From the cell containing the given text, extract its center point as (X, Y) coordinate. 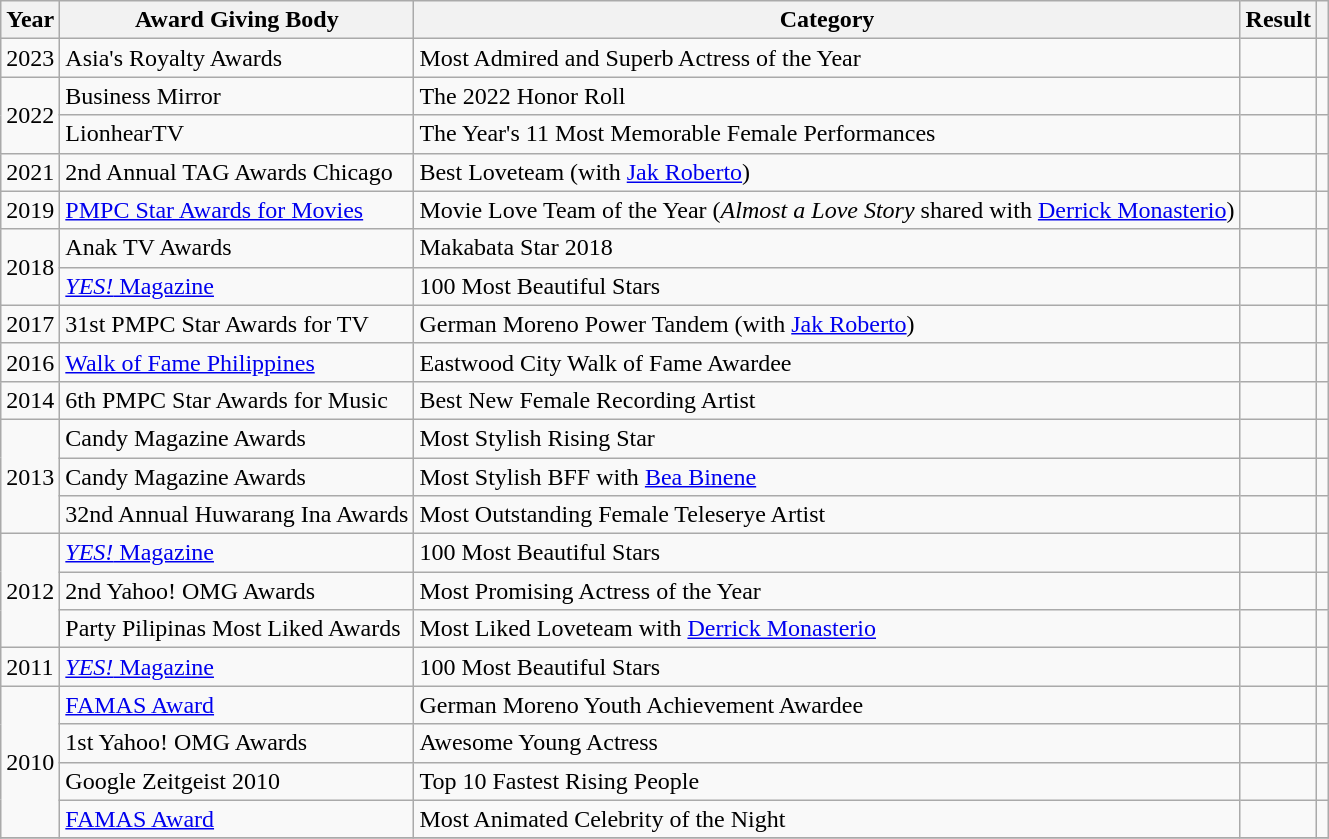
LionhearTV (237, 134)
Most Liked Loveteam with Derrick Monasterio (827, 629)
Makabata Star 2018 (827, 248)
31st PMPC Star Awards for TV (237, 324)
2010 (30, 762)
Most Stylish BFF with Bea Binene (827, 477)
2nd Annual TAG Awards Chicago (237, 172)
Movie Love Team of the Year (Almost a Love Story shared with Derrick Monasterio) (827, 210)
PMPC Star Awards for Movies (237, 210)
Year (30, 20)
2018 (30, 267)
2017 (30, 324)
Result (1278, 20)
Most Outstanding Female Teleserye Artist (827, 515)
Award Giving Body (237, 20)
The 2022 Honor Roll (827, 96)
32nd Annual Huwarang Ina Awards (237, 515)
Top 10 Fastest Rising People (827, 781)
2016 (30, 362)
2023 (30, 58)
2022 (30, 115)
2019 (30, 210)
6th PMPC Star Awards for Music (237, 400)
Most Admired and Superb Actress of the Year (827, 58)
Best New Female Recording Artist (827, 400)
Best Loveteam (with Jak Roberto) (827, 172)
2011 (30, 667)
German Moreno Power Tandem (with Jak Roberto) (827, 324)
Asia's Royalty Awards (237, 58)
2nd Yahoo! OMG Awards (237, 591)
2014 (30, 400)
1st Yahoo! OMG Awards (237, 743)
Google Zeitgeist 2010 (237, 781)
Party Pilipinas Most Liked Awards (237, 629)
Eastwood City Walk of Fame Awardee (827, 362)
2021 (30, 172)
German Moreno Youth Achievement Awardee (827, 705)
2012 (30, 591)
Most Stylish Rising Star (827, 438)
Most Animated Celebrity of the Night (827, 819)
Business Mirror (237, 96)
Anak TV Awards (237, 248)
Most Promising Actress of the Year (827, 591)
Category (827, 20)
Walk of Fame Philippines (237, 362)
The Year's 11 Most Memorable Female Performances (827, 134)
Awesome Young Actress (827, 743)
2013 (30, 476)
